Extract the (X, Y) coordinate from the center of the cell holding the provided text.  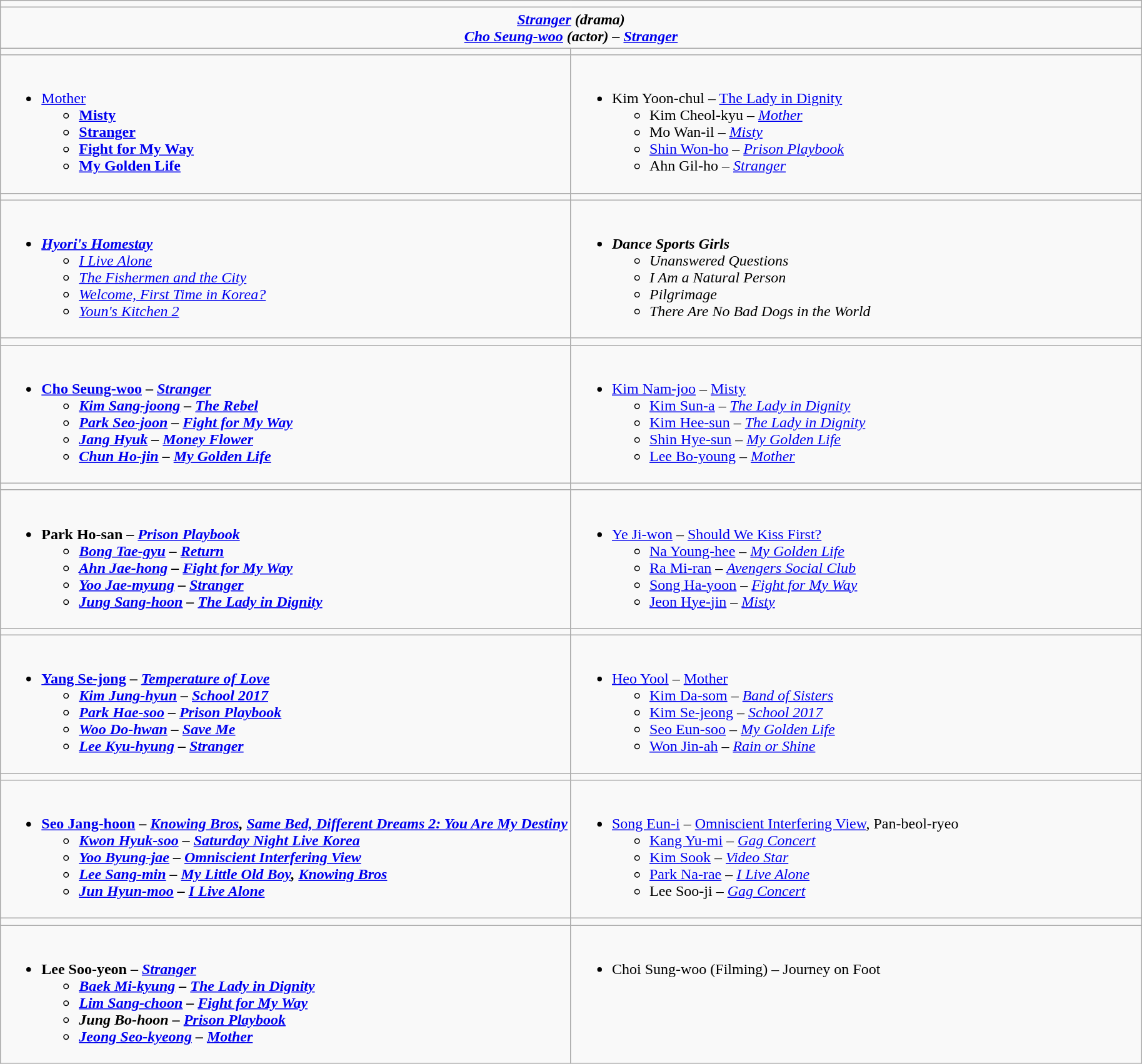
Kim Nam-joo – MistyKim Sun-a – The Lady in DignityKim Hee-sun – The Lady in DignityShin Hye-sun – My Golden LifeLee Bo-young – Mother (856, 414)
Park Ho-san – Prison PlaybookBong Tae-gyu – ReturnAhn Jae-hong – Fight for My WayYoo Jae-myung – StrangerJung Sang-hoon – The Lady in Dignity (286, 559)
Stranger (drama)Cho Seung-woo (actor) – Stranger (571, 27)
MotherMistyStrangerFight for My WayMy Golden Life (286, 124)
Dance Sports GirlsUnanswered QuestionsI Am a Natural PersonPilgrimageThere Are No Bad Dogs in the World (856, 269)
Ye Ji-won – Should We Kiss First?Na Young-hee – My Golden LifeRa Mi-ran – Avengers Social ClubSong Ha-yoon – Fight for My WayJeon Hye-jin – Misty (856, 559)
Cho Seung-woo – StrangerKim Sang-joong – The RebelPark Seo-joon – Fight for My WayJang Hyuk – Money FlowerChun Ho-jin – My Golden Life (286, 414)
Yang Se-jong – Temperature of LoveKim Jung-hyun – School 2017Park Hae-soo – Prison PlaybookWoo Do-hwan – Save MeLee Kyu-hyung – Stranger (286, 704)
Lee Soo-yeon – StrangerBaek Mi-kyung – The Lady in DignityLim Sang-choon – Fight for My WayJung Bo-hoon – Prison PlaybookJeong Seo-kyeong – Mother (286, 995)
Kim Yoon-chul – The Lady in DignityKim Cheol-kyu – MotherMo Wan-il – MistyShin Won-ho – Prison PlaybookAhn Gil-ho – Stranger (856, 124)
Hyori's HomestayI Live AloneThe Fishermen and the CityWelcome, First Time in Korea?Youn's Kitchen 2 (286, 269)
Heo Yool – MotherKim Da-som – Band of SistersKim Se-jeong – School 2017Seo Eun-soo – My Golden LifeWon Jin-ah – Rain or Shine (856, 704)
Choi Sung-woo (Filming) – Journey on Foot (856, 995)
